Detect which cell encompasses the target text, then output its (X, Y) center coordinate. 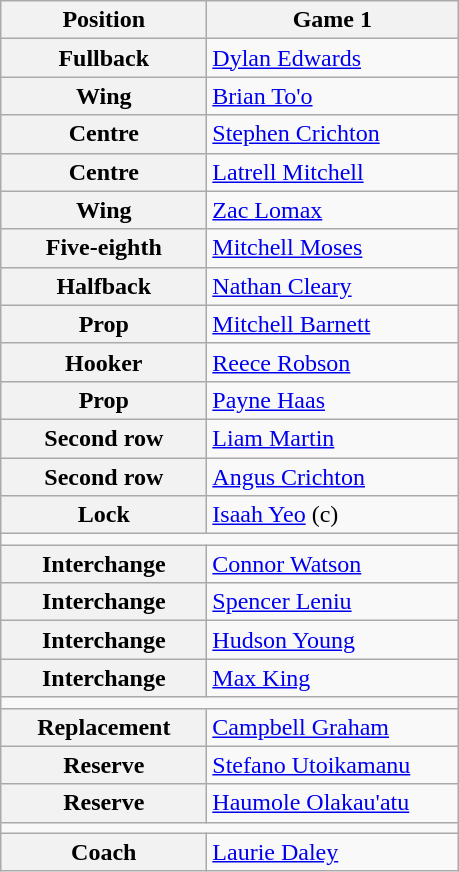
Halfback (104, 286)
Payne Haas (332, 400)
Brian To'o (332, 96)
Fullback (104, 58)
Liam Martin (332, 438)
Position (104, 20)
Hooker (104, 362)
Mitchell Moses (332, 248)
Nathan Cleary (332, 286)
Campbell Graham (332, 727)
Dylan Edwards (332, 58)
Angus Crichton (332, 477)
Laurie Daley (332, 852)
Replacement (104, 727)
Lock (104, 515)
Coach (104, 852)
Spencer Leniu (332, 602)
Reece Robson (332, 362)
Connor Watson (332, 564)
Game 1 (332, 20)
Stefano Utoikamanu (332, 765)
Mitchell Barnett (332, 324)
Latrell Mitchell (332, 172)
Zac Lomax (332, 210)
Stephen Crichton (332, 134)
Hudson Young (332, 640)
Five-eighth (104, 248)
Isaah Yeo (c) (332, 515)
Max King (332, 678)
Haumole Olakau'atu (332, 803)
